Capture the cell that displays the provided text and extract its [X, Y] central coordinate. 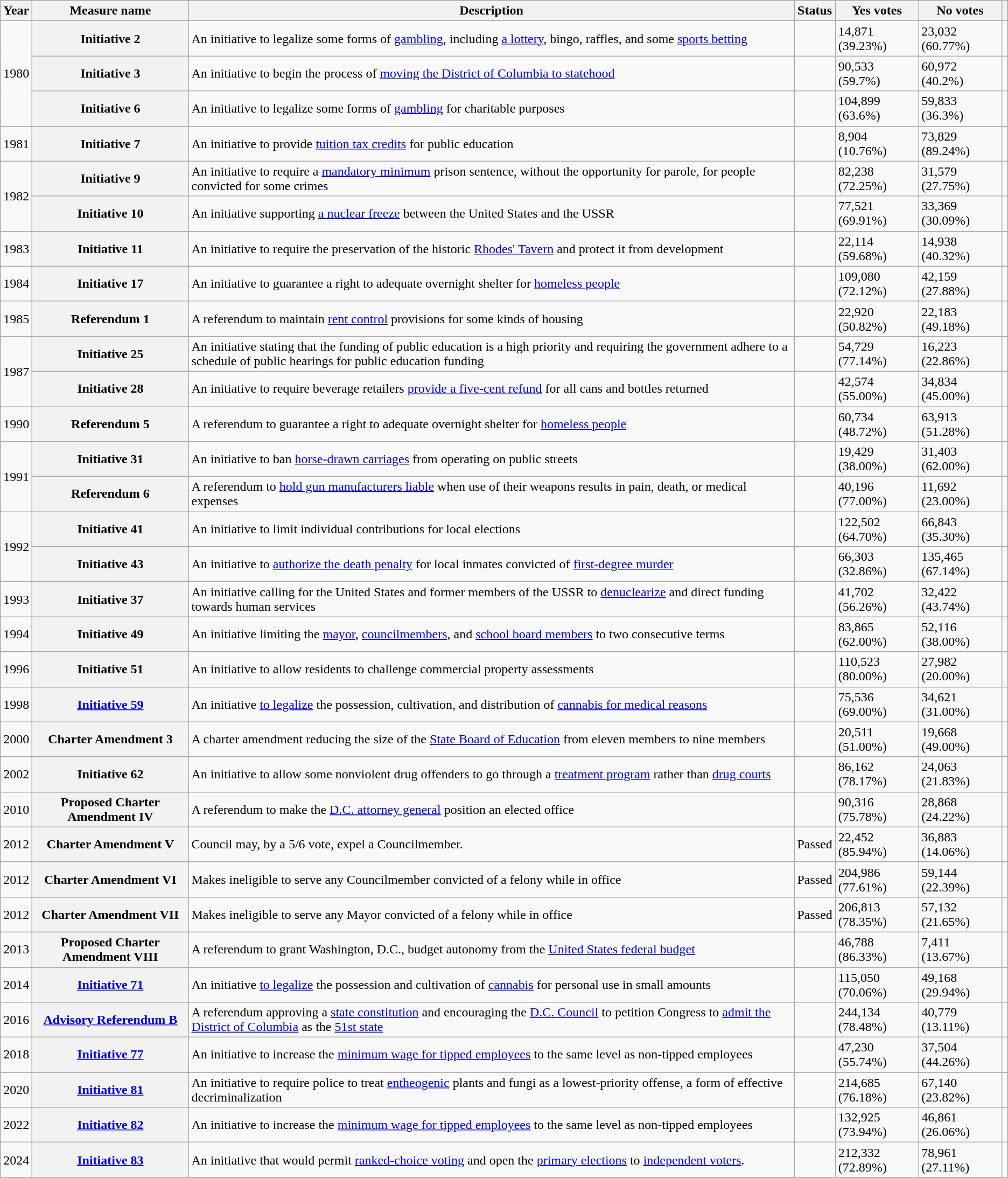
An initiative to require beverage retailers provide a five-cent refund for all cans and bottles returned [491, 389]
46,861 (26.06%) [960, 1125]
An initiative to begin the process of moving the District of Columbia to statehood [491, 73]
Makes ineligible to serve any Councilmember convicted of a felony while in office [491, 879]
22,452(85.94%) [877, 845]
34,834 (45.00%) [960, 389]
An initiative to limit individual contributions for local elections [491, 529]
Initiative 31 [110, 459]
59,144(22.39%) [960, 879]
36,883(14.06%) [960, 845]
Initiative 9 [110, 179]
An initiative limiting the mayor, councilmembers, and school board members to two consecutive terms [491, 635]
83,865 (62.00%) [877, 635]
Initiative 59 [110, 705]
2010 [16, 809]
Initiative 49 [110, 635]
2013 [16, 949]
8,904 (10.76%) [877, 143]
110,523 (80.00%) [877, 669]
A charter amendment reducing the size of the State Board of Education from eleven members to nine members [491, 739]
57,132(21.65%) [960, 915]
19,429 (38.00%) [877, 459]
An initiative to provide tuition tax credits for public education [491, 143]
78,961 (27.11%) [960, 1160]
7,411 (13.67%) [960, 949]
Initiative 17 [110, 283]
Initiative 37 [110, 599]
An initiative to allow some nonviolent drug offenders to go through a treatment program rather than drug courts [491, 775]
Initiative 28 [110, 389]
A referendum to grant Washington, D.C., budget autonomy from the United States federal budget [491, 949]
11,692 (23.00%) [960, 494]
66,303 (32.86%) [877, 564]
28,868 (24.22%) [960, 809]
59,833 (36.3%) [960, 109]
2024 [16, 1160]
24,063 (21.83%) [960, 775]
Council may, by a 5/6 vote, expel a Councilmember. [491, 845]
42,574 (55.00%) [877, 389]
An initiative to require police to treat entheogenic plants and fungi as a lowest-priority offense, a form of effective decriminalization [491, 1090]
An initiative to guarantee a right to adequate overnight shelter for homeless people [491, 283]
1996 [16, 669]
Initiative 7 [110, 143]
1994 [16, 635]
1984 [16, 283]
52,116 (38.00%) [960, 635]
An initiative to legalize some forms of gambling, including a lottery, bingo, raffles, and some sports betting [491, 39]
Initiative 10 [110, 213]
Charter Amendment 3 [110, 739]
1987 [16, 371]
23,032 (60.77%) [960, 39]
An initiative calling for the United States and former members of the USSR to denuclearize and direct funding towards human services [491, 599]
Initiative 71 [110, 985]
16,223 (22.86%) [960, 353]
Advisory Referendum B [110, 1020]
An initiative to require a mandatory minimum prison sentence, without the opportunity for parole, for people convicted for some crimes [491, 179]
An initiative to legalize the possession, cultivation, and distribution of cannabis for medical reasons [491, 705]
1992 [16, 547]
135,465 (67.14%) [960, 564]
An initiative to ban horse-drawn carriages from operating on public streets [491, 459]
104,899 (63.6%) [877, 109]
37,504 (44.26%) [960, 1055]
A referendum to hold gun manufacturers liable when use of their weapons results in pain, death, or medical expenses [491, 494]
75,536 (69.00%) [877, 705]
122,502 (64.70%) [877, 529]
27,982 (20.00%) [960, 669]
Yes votes [877, 11]
A referendum to make the D.C. attorney general position an elected office [491, 809]
2014 [16, 985]
40,779 (13.11%) [960, 1020]
2018 [16, 1055]
1982 [16, 196]
77,521 (69.91%) [877, 213]
Referendum 1 [110, 319]
1991 [16, 477]
90,533 (59.7%) [877, 73]
Referendum 6 [110, 494]
Measure name [110, 11]
2016 [16, 1020]
Initiative 62 [110, 775]
Initiative 41 [110, 529]
212,332 (72.89%) [877, 1160]
63,913 (51.28%) [960, 423]
Initiative 82 [110, 1125]
A referendum approving a state constitution and encouraging the D.C. Council to petition Congress to admit the District of Columbia as the 51st state [491, 1020]
109,080 (72.12%) [877, 283]
22,920 (50.82%) [877, 319]
1993 [16, 599]
73,829 (89.24%) [960, 143]
19,668 (49.00%) [960, 739]
Charter Amendment V [110, 845]
Charter Amendment VII [110, 915]
1981 [16, 143]
Initiative 25 [110, 353]
A referendum to maintain rent control provisions for some kinds of housing [491, 319]
Initiative 83 [110, 1160]
1980 [16, 73]
1983 [16, 249]
32,422 (43.74%) [960, 599]
54,729 (77.14%) [877, 353]
Initiative 2 [110, 39]
86,162 (78.17%) [877, 775]
Status [815, 11]
Initiative 81 [110, 1090]
No votes [960, 11]
31,403 (62.00%) [960, 459]
A referendum to guarantee a right to adequate overnight shelter for homeless people [491, 423]
Charter Amendment VI [110, 879]
Proposed Charter Amendment IV [110, 809]
An initiative to require the preservation of the historic Rhodes' Tavern and protect it from development [491, 249]
Initiative 77 [110, 1055]
66,843 (35.30%) [960, 529]
132,925 (73.94%) [877, 1125]
46,788 (86.33%) [877, 949]
Proposed Charter Amendment VIII [110, 949]
An initiative to legalize the possession and cultivation of cannabis for personal use in small amounts [491, 985]
204,986(77.61%) [877, 879]
34,621 (31.00%) [960, 705]
42,159 (27.88%) [960, 283]
Initiative 51 [110, 669]
Initiative 43 [110, 564]
An initiative to legalize some forms of gambling for charitable purposes [491, 109]
1985 [16, 319]
41,702 (56.26%) [877, 599]
214,685 (76.18%) [877, 1090]
40,196 (77.00%) [877, 494]
An initiative to authorize the death penalty for local inmates convicted of first-degree murder [491, 564]
22,114 (59.68%) [877, 249]
Year [16, 11]
31,579 (27.75%) [960, 179]
Initiative 6 [110, 109]
244,134 (78.48%) [877, 1020]
An initiative that would permit ranked-choice voting and open the primary elections to independent voters. [491, 1160]
2020 [16, 1090]
90,316 (75.78%) [877, 809]
2000 [16, 739]
Referendum 5 [110, 423]
206,813(78.35%) [877, 915]
2022 [16, 1125]
1990 [16, 423]
An initiative supporting a nuclear freeze between the United States and the USSR [491, 213]
14,871 (39.23%) [877, 39]
Initiative 11 [110, 249]
60,972 (40.2%) [960, 73]
49,168 (29.94%) [960, 985]
1998 [16, 705]
115,050 (70.06%) [877, 985]
Initiative 3 [110, 73]
60,734 (48.72%) [877, 423]
82,238 (72.25%) [877, 179]
67,140 (23.82%) [960, 1090]
2002 [16, 775]
An initiative to allow residents to challenge commercial property assessments [491, 669]
22,183 (49.18%) [960, 319]
14,938 (40.32%) [960, 249]
Description [491, 11]
20,511 (51.00%) [877, 739]
33,369 (30.09%) [960, 213]
47,230 (55.74%) [877, 1055]
Makes ineligible to serve any Mayor convicted of a felony while in office [491, 915]
